Pinpoint the cell where the given text exists, returning its [X, Y] midpoint coordinate. 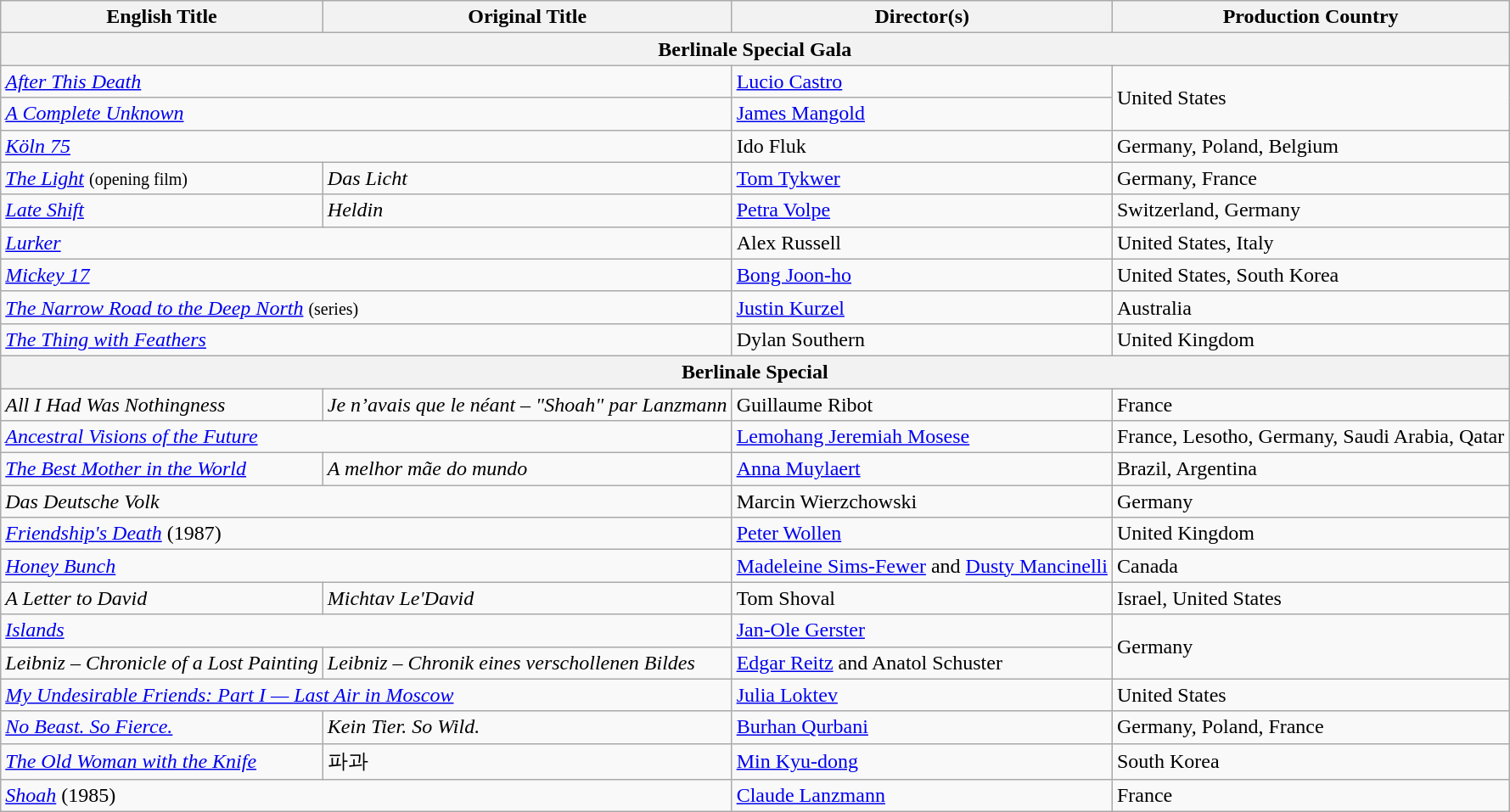
Mickey 17 [367, 275]
Brazil, Argentina [1311, 469]
No Beast. So Fierce. [162, 727]
Lucio Castro [922, 81]
Leibniz – Chronicle of a Lost Painting [162, 663]
Dylan Southern [922, 339]
Shoah (1985) [367, 796]
Lurker [367, 243]
Friendship's Death (1987) [367, 534]
Original Title [527, 17]
After This Death [367, 81]
Germany, Poland, France [1311, 727]
The Old Woman with the Knife [162, 762]
Kein Tier. So Wild. [527, 727]
Germany, France [1311, 178]
The Thing with Feathers [367, 339]
Claude Lanzmann [922, 796]
Heldin [527, 210]
Canada [1311, 566]
Das Licht [527, 178]
Jan-Ole Gerster [922, 630]
Leibniz – Chronik eines verschollenen Bildes [527, 663]
Min Kyu-dong [922, 762]
Ancestral Visions of the Future [367, 437]
Burhan Qurbani [922, 727]
English Title [162, 17]
Edgar Reitz and Anatol Schuster [922, 663]
James Mangold [922, 114]
South Korea [1311, 762]
The Light (opening film) [162, 178]
A Complete Unknown [367, 114]
A melhor mãe do mundo [527, 469]
The Best Mother in the World [162, 469]
Germany, Poland, Belgium [1311, 146]
Australia [1311, 307]
Alex Russell [922, 243]
Berlinale Special Gala [755, 49]
Marcin Wierzchowski [922, 501]
Honey Bunch [367, 566]
Anna Muylaert [922, 469]
Israel, United States [1311, 598]
Julia Loktev [922, 695]
Director(s) [922, 17]
파과 [527, 762]
Production Country [1311, 17]
Guillaume Ribot [922, 405]
Justin Kurzel [922, 307]
Ido Fluk [922, 146]
France, Lesotho, Germany, Saudi Arabia, Qatar [1311, 437]
Tom Shoval [922, 598]
All I Had Was Nothingness [162, 405]
Switzerland, Germany [1311, 210]
Tom Tykwer [922, 178]
Late Shift [162, 210]
Madeleine Sims-Fewer and Dusty Mancinelli [922, 566]
My Undesirable Friends: Part I — Last Air in Moscow [367, 695]
Peter Wollen [922, 534]
Köln 75 [367, 146]
Michtav Le'David [527, 598]
Das Deutsche Volk [367, 501]
Bong Joon-ho [922, 275]
United States, South Korea [1311, 275]
A Letter to David [162, 598]
Je n’avais que le néant – "Shoah" par Lanzmann [527, 405]
The Narrow Road to the Deep North (series) [367, 307]
Islands [367, 630]
Berlinale Special [755, 372]
Petra Volpe [922, 210]
United States, Italy [1311, 243]
Lemohang Jeremiah Mosese [922, 437]
